Provide the (X, Y) coordinate of the cell's center where the given text is located.  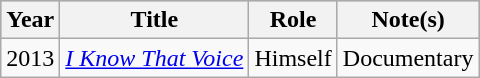
Year (30, 20)
I Know That Voice (154, 58)
Note(s) (408, 20)
Role (293, 20)
Himself (293, 58)
Documentary (408, 58)
2013 (30, 58)
Title (154, 20)
